Return [x, y] of the center of cell containing provided text 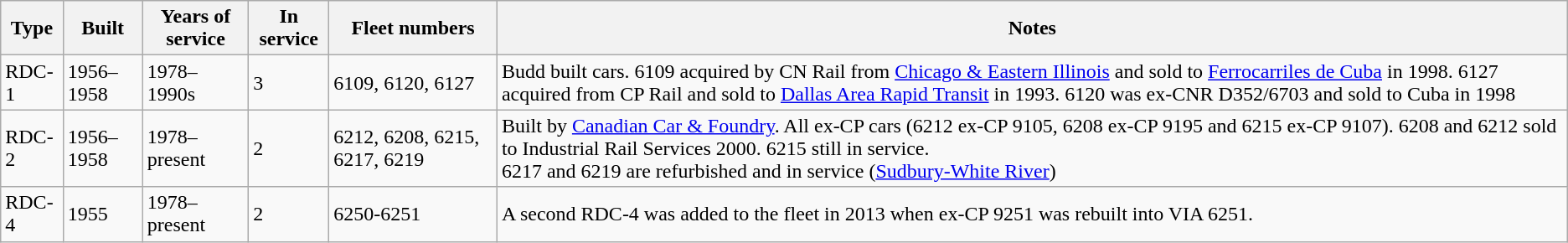
Fleet numbers [414, 28]
6212, 6208, 6215, 6217, 6219 [414, 148]
Built [102, 28]
3 [289, 82]
Years of service [195, 28]
6109, 6120, 6127 [414, 82]
RDC-1 [32, 82]
A second RDC-4 was added to the fleet in 2013 when ex-CP 9251 was rebuilt into VIA 6251. [1032, 215]
Type [32, 28]
Notes [1032, 28]
1978–1990s [195, 82]
6250-6251 [414, 215]
1955 [102, 215]
RDC-2 [32, 148]
In service [289, 28]
RDC-4 [32, 215]
